Detect which cell encompasses the target text, then output its (X, Y) center coordinate. 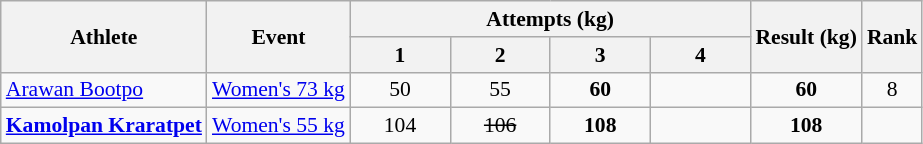
Athlete (104, 36)
Women's 55 kg (278, 126)
4 (700, 55)
1 (400, 55)
Women's 73 kg (278, 90)
106 (500, 126)
Kamolpan Kraratpet (104, 126)
Event (278, 36)
8 (892, 90)
Arawan Bootpo (104, 90)
104 (400, 126)
2 (500, 55)
3 (600, 55)
50 (400, 90)
Rank (892, 36)
Attempts (kg) (550, 19)
Result (kg) (806, 36)
55 (500, 90)
